Detect which cell encompasses the target text, then output its (x, y) center coordinate. 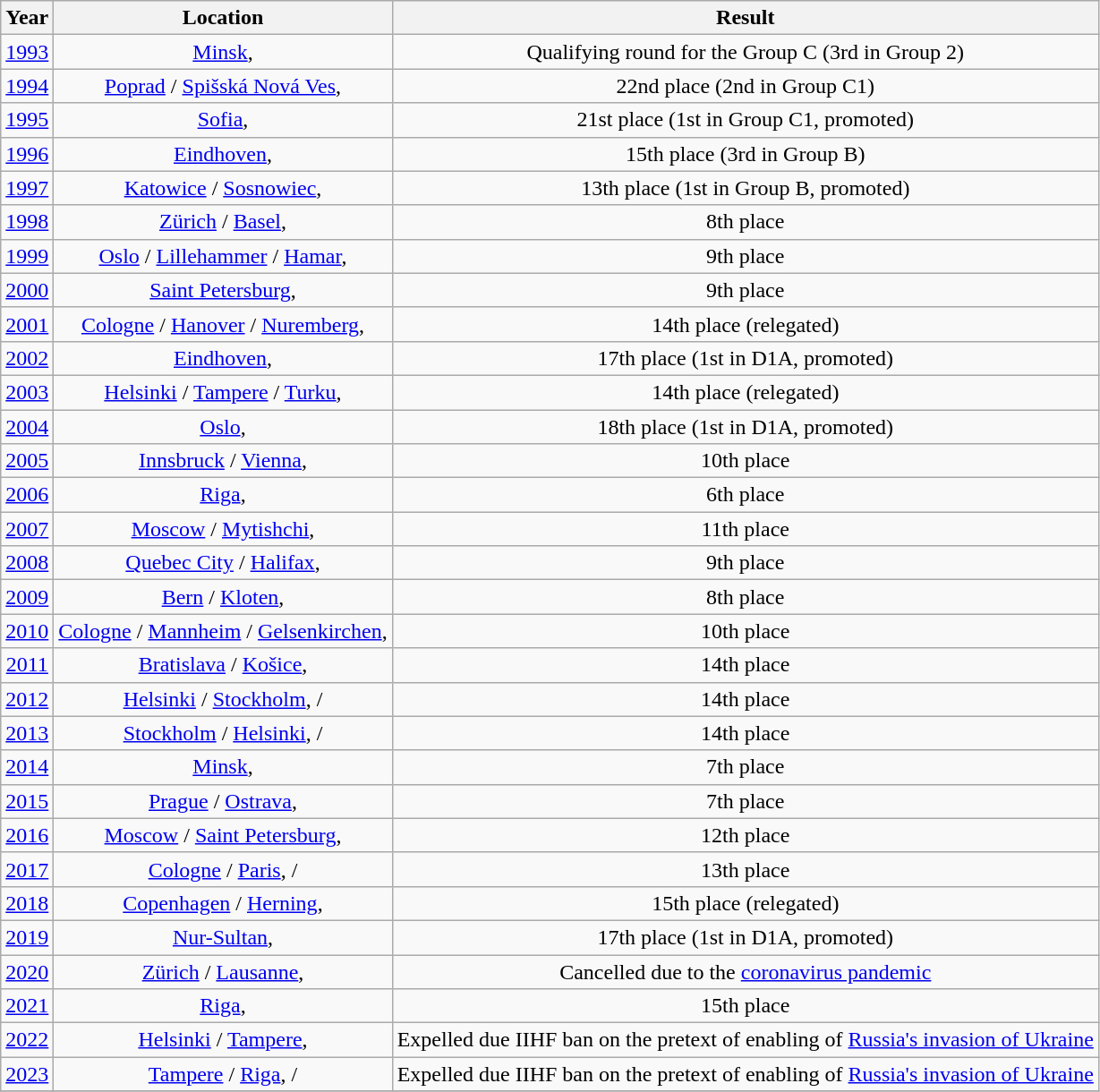
Helsinki / Tampere / Turku, (223, 392)
Cancelled due to the coronavirus pandemic (745, 971)
2008 (27, 563)
2007 (27, 529)
Copenhagen / Herning, (223, 903)
15th place (relegated) (745, 903)
2002 (27, 358)
1999 (27, 256)
Cologne / Mannheim / Gelsenkirchen, (223, 631)
Helsinki / Tampere, (223, 1040)
2020 (27, 971)
1996 (27, 154)
Poprad / Spišská Nová Ves, (223, 86)
2003 (27, 392)
Cologne / Paris, / (223, 869)
13th place (745, 869)
2018 (27, 903)
Katowice / Sosnowiec, (223, 188)
Zürich / Lausanne, (223, 971)
22nd place (2nd in Group C1) (745, 86)
Year (27, 18)
15th place (745, 1006)
2001 (27, 324)
Oslo, (223, 427)
2019 (27, 937)
2010 (27, 631)
2011 (27, 665)
Location (223, 18)
Saint Petersburg, (223, 290)
Zürich / Basel, (223, 222)
2013 (27, 733)
2006 (27, 495)
2021 (27, 1006)
2023 (27, 1074)
12th place (745, 835)
1994 (27, 86)
2017 (27, 869)
Qualifying round for the Group C (3rd in Group 2) (745, 52)
Stockholm / Helsinki, / (223, 733)
2000 (27, 290)
6th place (745, 495)
21st place (1st in Group C1, promoted) (745, 120)
Prague / Ostrava, (223, 801)
15th place (3rd in Group B) (745, 154)
2009 (27, 597)
2012 (27, 699)
Moscow / Saint Petersburg, (223, 835)
Cologne / Hanover / Nuremberg, (223, 324)
2005 (27, 461)
Result (745, 18)
2004 (27, 427)
2014 (27, 767)
1997 (27, 188)
1993 (27, 52)
Quebec City / Halifax, (223, 563)
1998 (27, 222)
1995 (27, 120)
18th place (1st in D1A, promoted) (745, 427)
2022 (27, 1040)
2015 (27, 801)
Innsbruck / Vienna, (223, 461)
2016 (27, 835)
Oslo / Lillehammer / Hamar, (223, 256)
11th place (745, 529)
Sofia, (223, 120)
Bern / Kloten, (223, 597)
Moscow / Mytishchi, (223, 529)
Bratislava / Košice, (223, 665)
Helsinki / Stockholm, / (223, 699)
Nur-Sultan, (223, 937)
Tampere / Riga, / (223, 1074)
13th place (1st in Group B, promoted) (745, 188)
